Determine the [X, Y] coordinate at the center of the cell enclosing the given text.  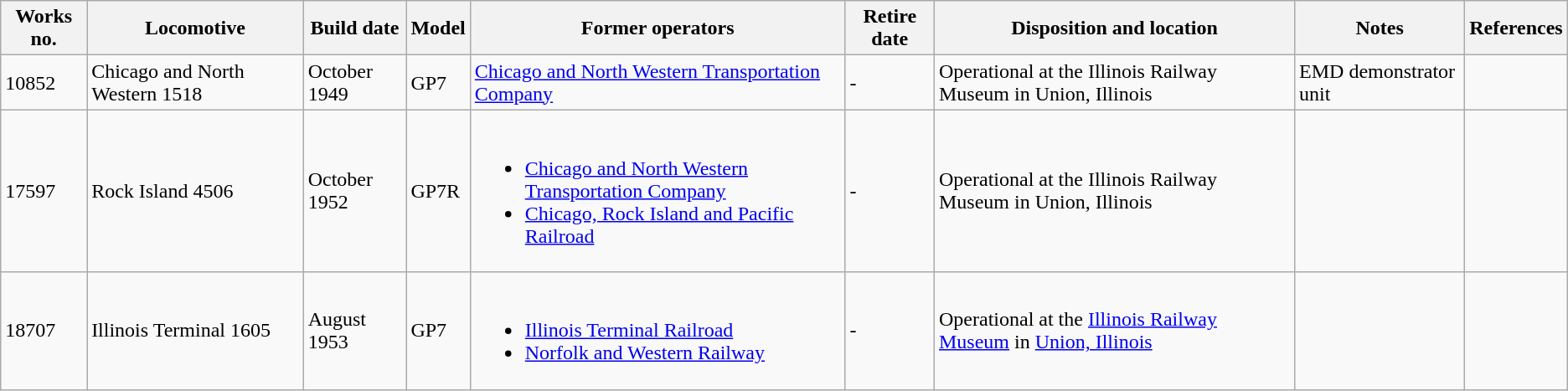
18707 [44, 331]
Disposition and location [1114, 28]
Locomotive [196, 28]
Notes [1380, 28]
Former operators [658, 28]
Model [438, 28]
Rock Island 4506 [196, 191]
Build date [355, 28]
EMD demonstrator unit [1380, 82]
October 1949 [355, 82]
Illinois Terminal 1605 [196, 331]
Chicago and North Western Transportation CompanyChicago, Rock Island and Pacific Railroad [658, 191]
References [1516, 28]
GP7R [438, 191]
Chicago and North Western 1518 [196, 82]
17597 [44, 191]
Retire date [890, 28]
August 1953 [355, 331]
Chicago and North Western Transportation Company [658, 82]
October 1952 [355, 191]
Works no. [44, 28]
10852 [44, 82]
Illinois Terminal RailroadNorfolk and Western Railway [658, 331]
